Extract the (x, y) coordinate from the center of the cell holding the provided text.  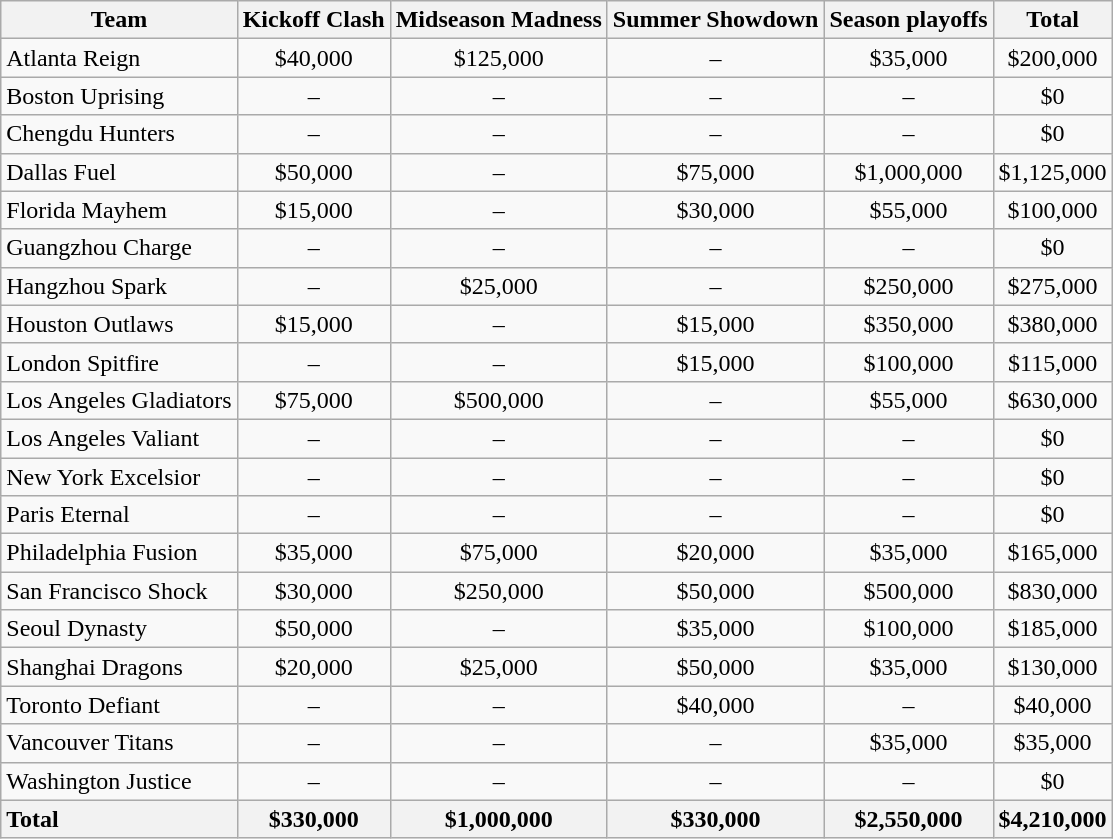
Seoul Dynasty (119, 629)
Kickoff Clash (314, 20)
New York Excelsior (119, 477)
$1,125,000 (1052, 172)
Team (119, 20)
Houston Outlaws (119, 324)
Shanghai Dragons (119, 667)
Chengdu Hunters (119, 134)
$185,000 (1052, 629)
Florida Mayhem (119, 210)
$275,000 (1052, 286)
$125,000 (498, 58)
Washington Justice (119, 781)
Season playoffs (908, 20)
Dallas Fuel (119, 172)
$130,000 (1052, 667)
Vancouver Titans (119, 743)
$2,550,000 (908, 819)
$630,000 (1052, 400)
Boston Uprising (119, 96)
Midseason Madness (498, 20)
Hangzhou Spark (119, 286)
Los Angeles Valiant (119, 438)
$830,000 (1052, 591)
Guangzhou Charge (119, 248)
London Spitfire (119, 362)
Los Angeles Gladiators (119, 400)
$350,000 (908, 324)
$200,000 (1052, 58)
Summer Showdown (716, 20)
Atlanta Reign (119, 58)
$4,210,000 (1052, 819)
$380,000 (1052, 324)
Toronto Defiant (119, 705)
$115,000 (1052, 362)
$165,000 (1052, 553)
San Francisco Shock (119, 591)
Paris Eternal (119, 515)
Philadelphia Fusion (119, 553)
